Extract the (X, Y) coordinate from the center of the cell holding the provided text.  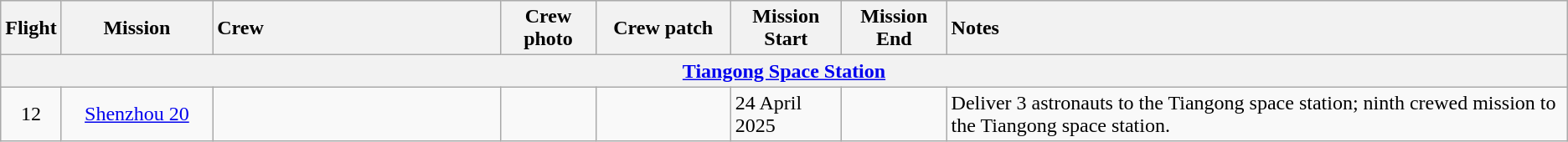
Deliver 3 astronauts to the Tiangong space station; ninth crewed mission to the Tiangong space station. (1256, 114)
24 April 2025 (786, 114)
Crew (357, 28)
Crew photo (548, 28)
Flight (31, 28)
Shenzhou 20 (137, 114)
Mission Start (786, 28)
Mission (137, 28)
12 (31, 114)
Tiangong Space Station (784, 71)
Mission End (894, 28)
Crew patch (663, 28)
Notes (1256, 28)
